Determine the [x, y] coordinate at the center of the cell enclosing the given text.  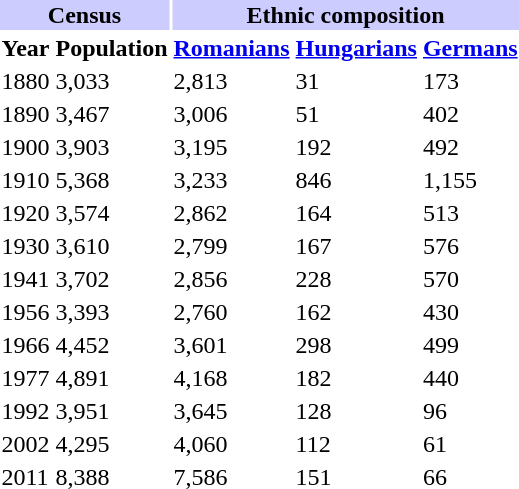
1910 [26, 180]
298 [356, 345]
3,006 [232, 114]
440 [470, 378]
112 [356, 444]
430 [470, 312]
846 [356, 180]
402 [470, 114]
2,856 [232, 279]
2,799 [232, 246]
3,610 [112, 246]
2,862 [232, 213]
51 [356, 114]
576 [470, 246]
61 [470, 444]
2,760 [232, 312]
3,574 [112, 213]
Population [112, 48]
182 [356, 378]
173 [470, 81]
1941 [26, 279]
96 [470, 411]
2002 [26, 444]
Hungarians [356, 48]
Romanians [232, 48]
513 [470, 213]
164 [356, 213]
Ethnic composition [346, 15]
4,295 [112, 444]
228 [356, 279]
1,155 [470, 180]
3,467 [112, 114]
492 [470, 147]
1890 [26, 114]
3,951 [112, 411]
1930 [26, 246]
3,195 [232, 147]
3,645 [232, 411]
3,233 [232, 180]
128 [356, 411]
Census [84, 15]
499 [470, 345]
3,903 [112, 147]
31 [356, 81]
1977 [26, 378]
3,601 [232, 345]
1992 [26, 411]
3,033 [112, 81]
1900 [26, 147]
1920 [26, 213]
Year [26, 48]
4,168 [232, 378]
570 [470, 279]
162 [356, 312]
3,393 [112, 312]
Germans [470, 48]
5,368 [112, 180]
1966 [26, 345]
4,060 [232, 444]
192 [356, 147]
4,891 [112, 378]
1880 [26, 81]
167 [356, 246]
3,702 [112, 279]
2,813 [232, 81]
1956 [26, 312]
4,452 [112, 345]
